Pinpoint the cell where the given text exists, returning its (x, y) midpoint coordinate. 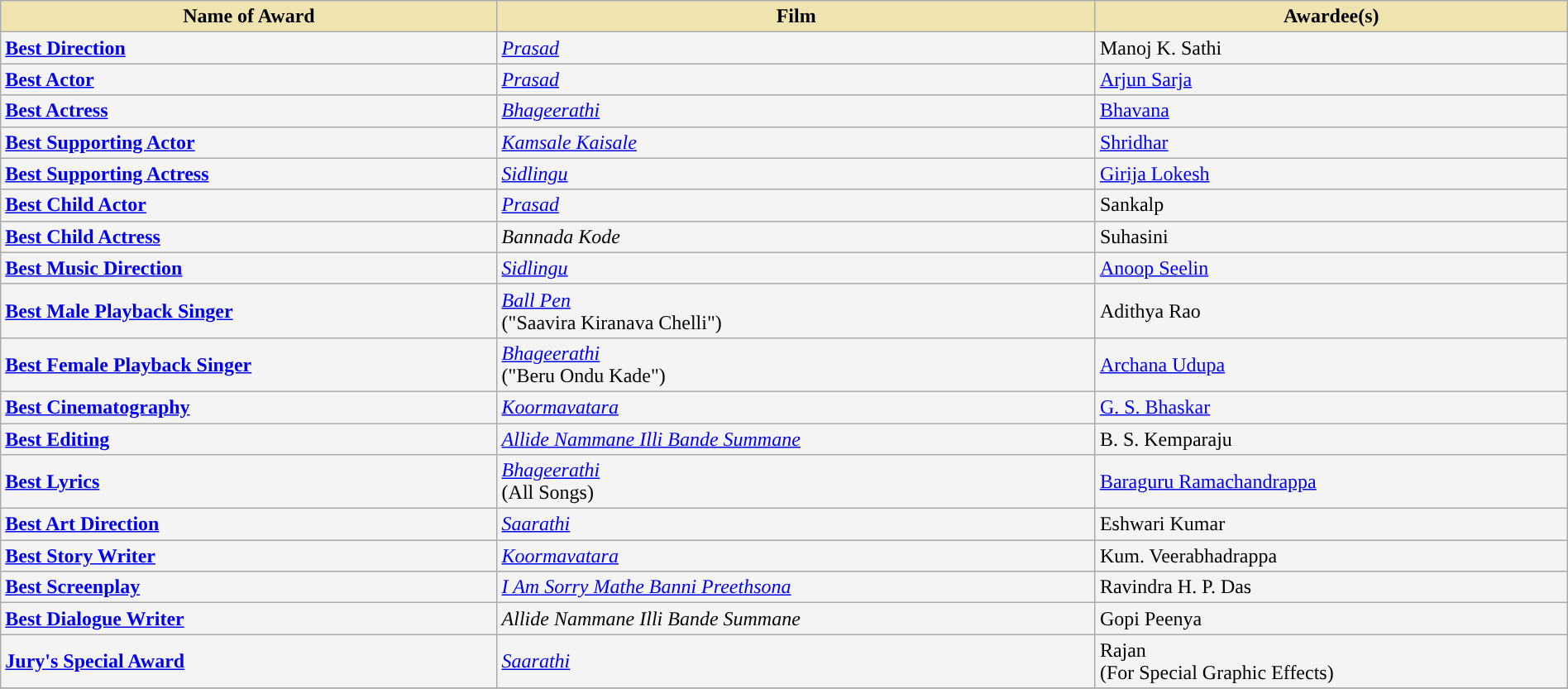
Best Supporting Actor (249, 142)
Bhageerathi(All Songs) (796, 481)
Best Cinematography (249, 407)
Kamsale Kaisale (796, 142)
Best Direction (249, 48)
B. S. Kemparaju (1331, 439)
Film (796, 17)
Best Dialogue Writer (249, 619)
Best Child Actress (249, 237)
Suhasini (1331, 237)
Bhageerathi("Beru Ondu Kade") (796, 364)
Kum. Veerabhadrappa (1331, 556)
Rajan(For Special Graphic Effects) (1331, 662)
Awardee(s) (1331, 17)
Best Supporting Actress (249, 174)
Best Actor (249, 79)
Sankalp (1331, 205)
Best Lyrics (249, 481)
Best Editing (249, 439)
Ball Pen ("Saavira Kiranava Chelli") (796, 311)
Archana Udupa (1331, 364)
Baraguru Ramachandrappa (1331, 481)
Best Child Actor (249, 205)
Best Story Writer (249, 556)
Eshwari Kumar (1331, 524)
Best Music Direction (249, 268)
Arjun Sarja (1331, 79)
Girija Lokesh (1331, 174)
Ravindra H. P. Das (1331, 587)
I Am Sorry Mathe Banni Preethsona (796, 587)
Adithya Rao (1331, 311)
Anoop Seelin (1331, 268)
Manoj K. Sathi (1331, 48)
Gopi Peenya (1331, 619)
Bannada Kode (796, 237)
Jury's Special Award (249, 662)
Best Screenplay (249, 587)
Bhavana (1331, 111)
Best Actress (249, 111)
Best Art Direction (249, 524)
Best Male Playback Singer (249, 311)
G. S. Bhaskar (1331, 407)
Bhageerathi (796, 111)
Name of Award (249, 17)
Shridhar (1331, 142)
Best Female Playback Singer (249, 364)
